Extract the (x, y) coordinate from the center of the cell holding the provided text.  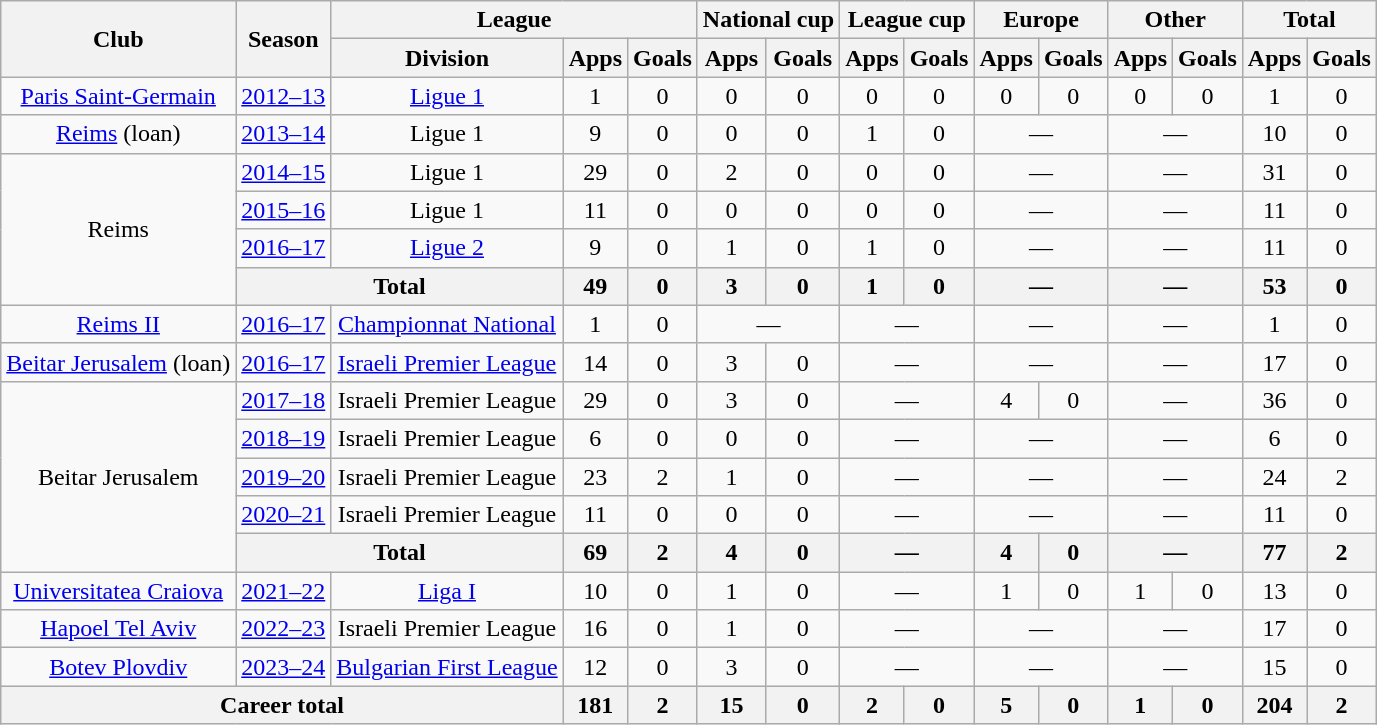
2017–18 (284, 400)
2022–23 (284, 629)
Championnat National (447, 324)
16 (595, 629)
Club (118, 39)
Botev Plovdiv (118, 667)
36 (1274, 400)
Career total (282, 705)
Division (447, 58)
2018–19 (284, 438)
49 (595, 286)
Season (284, 39)
12 (595, 667)
Europe (1041, 20)
5 (1006, 705)
2020–21 (284, 515)
2012–13 (284, 96)
Reims (118, 229)
Liga I (447, 591)
League (514, 20)
Universitatea Craiova (118, 591)
69 (595, 553)
Hapoel Tel Aviv (118, 629)
23 (595, 477)
National cup (768, 20)
Ligue 2 (447, 248)
Bulgarian First League (447, 667)
2015–16 (284, 210)
2019–20 (284, 477)
24 (1274, 477)
181 (595, 705)
14 (595, 362)
2014–15 (284, 172)
2021–22 (284, 591)
204 (1274, 705)
53 (1274, 286)
13 (1274, 591)
77 (1274, 553)
League cup (907, 20)
Paris Saint-Germain (118, 96)
Reims II (118, 324)
Other (1175, 20)
Beitar Jerusalem (118, 476)
Reims (loan) (118, 134)
2013–14 (284, 134)
2023–24 (284, 667)
31 (1274, 172)
Beitar Jerusalem (loan) (118, 362)
